Capture the cell that displays the provided text and extract its [x, y] central coordinate. 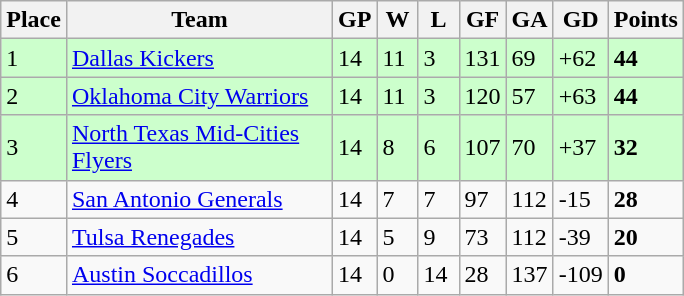
L [438, 20]
Oklahoma City Warriors [199, 96]
-15 [580, 199]
San Antonio Generals [199, 199]
-39 [580, 237]
Austin Soccadillos [199, 275]
+62 [580, 58]
70 [530, 148]
20 [646, 237]
+37 [580, 148]
137 [530, 275]
57 [530, 96]
2 [34, 96]
Team [199, 20]
73 [482, 237]
9 [438, 237]
69 [530, 58]
North Texas Mid-Cities Flyers [199, 148]
GP [355, 20]
Tulsa Renegades [199, 237]
GD [580, 20]
8 [398, 148]
32 [646, 148]
97 [482, 199]
107 [482, 148]
1 [34, 58]
Points [646, 20]
120 [482, 96]
GA [530, 20]
W [398, 20]
-109 [580, 275]
4 [34, 199]
Place [34, 20]
Dallas Kickers [199, 58]
+63 [580, 96]
131 [482, 58]
GF [482, 20]
